Return the (X, Y) coordinate for the center point of the cell that contains the specified text.  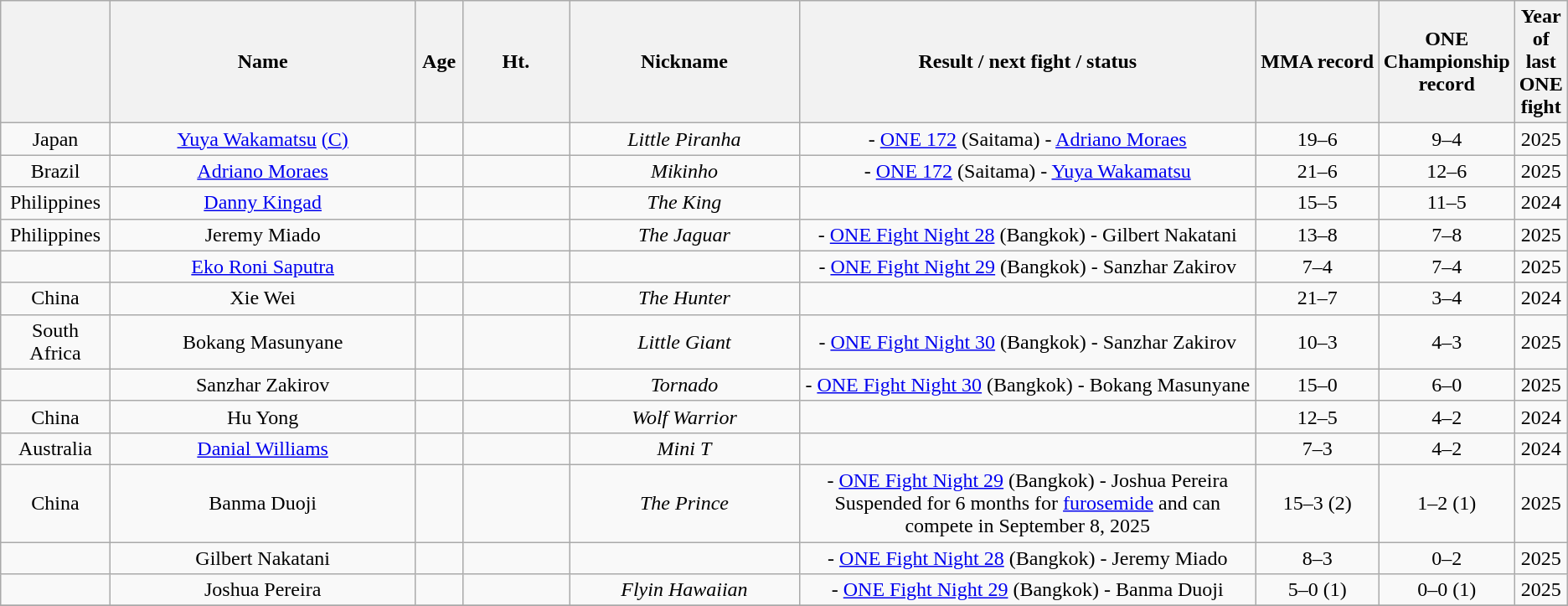
Year of last ONE fight (1541, 62)
Joshua Pereira (263, 590)
15–5 (1317, 203)
Jeremy Miado (263, 235)
- ONE Fight Night 28 (Bangkok) - Jeremy Miado (1027, 557)
Xie Wei (263, 298)
The King (684, 203)
Brazil (55, 171)
MMA record (1317, 62)
13–8 (1317, 235)
Japan (55, 139)
11–5 (1447, 203)
8–3 (1317, 557)
Mikinho (684, 171)
Sanzhar Zakirov (263, 385)
7–8 (1447, 235)
12–6 (1447, 171)
Flyin Hawaiian (684, 590)
Nickname (684, 62)
Bokang Masunyane (263, 342)
7–3 (1317, 448)
The Jaguar (684, 235)
0–2 (1447, 557)
Danny Kingad (263, 203)
Age (439, 62)
South Africa (55, 342)
The Hunter (684, 298)
12–5 (1317, 417)
Result / next fight / status (1027, 62)
Mini T (684, 448)
Hu Yong (263, 417)
- ONE Fight Night 30 (Bangkok) - Sanzhar Zakirov (1027, 342)
21–6 (1317, 171)
Adriano Moraes (263, 171)
Little Giant (684, 342)
- ONE Fight Night 30 (Bangkok) - Bokang Masunyane (1027, 385)
Gilbert Nakatani (263, 557)
9–4 (1447, 139)
Little Piranha (684, 139)
Yuya Wakamatsu (C) (263, 139)
Tornado (684, 385)
10–3 (1317, 342)
- ONE Fight Night 29 (Bangkok) - Sanzhar Zakirov (1027, 267)
ONE Championship record (1447, 62)
4–3 (1447, 342)
Ht. (516, 62)
0–0 (1) (1447, 590)
Banma Duoji (263, 503)
- ONE 172 (Saitama) - Adriano Moraes (1027, 139)
Australia (55, 448)
Danial Williams (263, 448)
- ONE Fight Night 29 (Bangkok) - Banma Duoji (1027, 590)
Eko Roni Saputra (263, 267)
Wolf Warrior (684, 417)
6–0 (1447, 385)
The Prince (684, 503)
- ONE 172 (Saitama) - Yuya Wakamatsu (1027, 171)
19–6 (1317, 139)
- ONE Fight Night 28 (Bangkok) - Gilbert Nakatani (1027, 235)
1–2 (1) (1447, 503)
- ONE Fight Night 29 (Bangkok) - Joshua Pereira Suspended for 6 months for furosemide and can compete in September 8, 2025 (1027, 503)
Name (263, 62)
15–3 (2) (1317, 503)
21–7 (1317, 298)
5–0 (1) (1317, 590)
3–4 (1447, 298)
15–0 (1317, 385)
